Output the (x, y) coordinate of the center of the cell containing the given text.  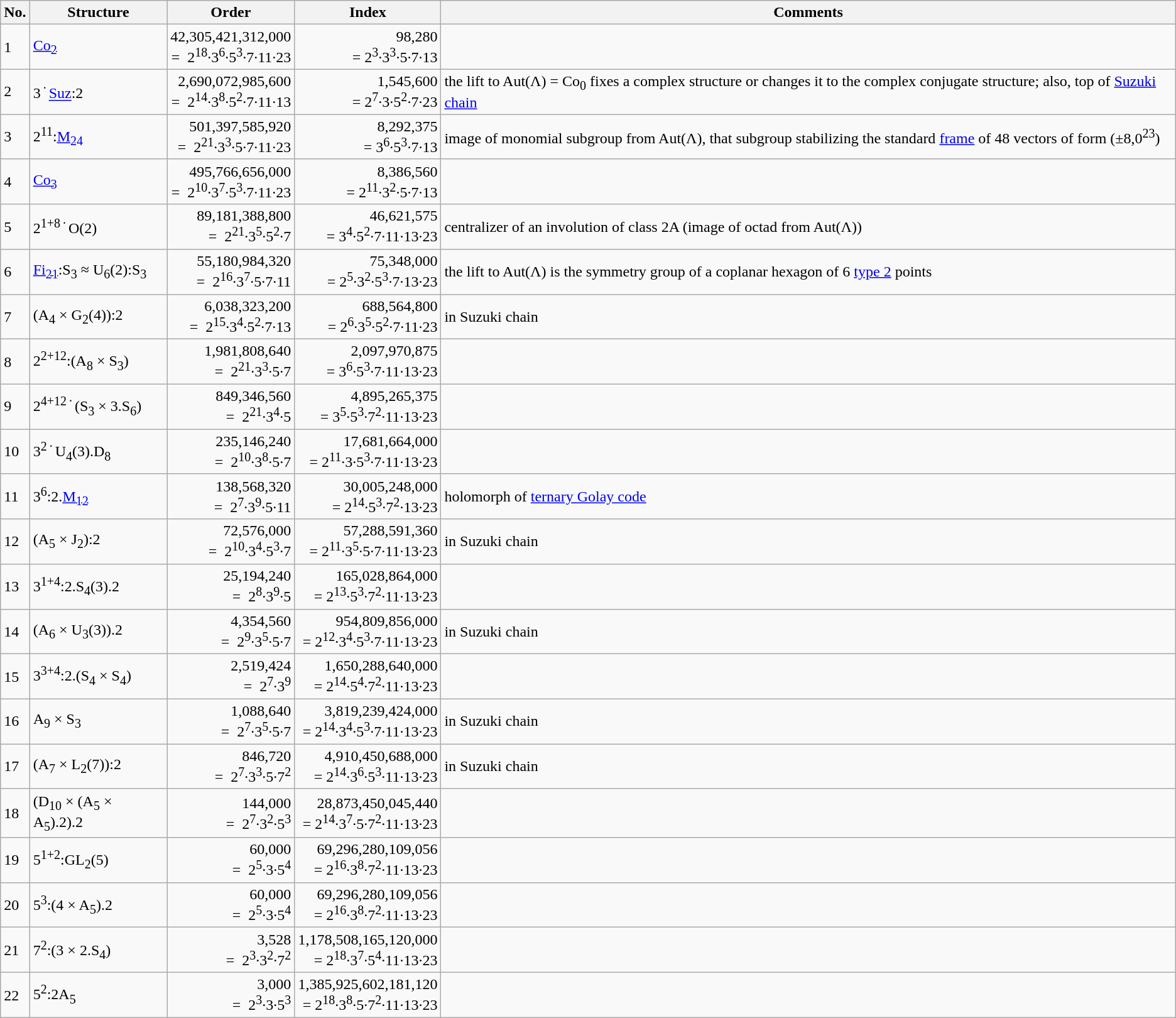
846,720 = 27·33·5·72 (231, 767)
1,178,508,165,120,000= 218·37·54·11·13·23 (368, 950)
8,292,375= 36·53·7·13 (368, 137)
144,000 = 27·32·53 (231, 813)
Index (368, 13)
the lift to Aut(Λ) is the symmetry group of a coplanar hexagon of 6 type 2 points (808, 272)
the lift to Aut(Λ) = Co0 fixes a complex structure or changes it to the complex conjugate structure; also, top of Suzuki chain (808, 92)
19 (15, 860)
1,981,808,640 = 221·33·5·7 (231, 362)
1,385,925,602,181,120= 218·38·5·72·11·13·23 (368, 995)
98,280= 23·33·5·7·13 (368, 47)
3 (15, 137)
46,621,575= 34·52·7·11·13·23 (368, 227)
495,766,656,000 = 210·37·53·7·11·23 (231, 182)
6,038,323,200 = 215·34·52·7·13 (231, 317)
849,346,560 = 221·34·5 (231, 407)
(A6 × U3(3)).2 (98, 632)
1,088,640 = 27·35·5·7 (231, 721)
2,097,970,875= 36·53·7·11·13·23 (368, 362)
36:2.M12 (98, 496)
17,681,664,000= 211·3·53·7·11·13·23 (368, 452)
14 (15, 632)
33+4:2.(S4 × S4) (98, 677)
55,180,984,320 = 216·37·5·7·11 (231, 272)
1,650,288,640,000= 214·54·72·11·13·23 (368, 677)
8,386,560= 211·32·5·7·13 (368, 182)
4,895,265,375= 35·53·72·11·13·23 (368, 407)
8 (15, 362)
25,194,240 = 28·39·5 (231, 586)
A9 × S3 (98, 721)
688,564,800= 26·35·52·7·11·23 (368, 317)
75,348,000= 25·32·53·7·13·23 (368, 272)
16 (15, 721)
4 (15, 182)
Co2 (98, 47)
6 (15, 272)
(A5 × J2):2 (98, 542)
7 (15, 317)
89,181,388,800 = 221·35·52·7 (231, 227)
211:M24 (98, 137)
5 (15, 227)
15 (15, 677)
17 (15, 767)
32 · U4(3).D8 (98, 452)
12 (15, 542)
22+12:(A8 × S3) (98, 362)
165,028,864,000= 213·53·72·11·13·23 (368, 586)
2 (15, 92)
31+4:2.S4(3).2 (98, 586)
10 (15, 452)
501,397,585,920 = 221·33·5·7·11·23 (231, 137)
138,568,320 = 27·39·5·11 (231, 496)
4,910,450,688,000= 214·36·53·11·13·23 (368, 767)
235,146,240 = 210·38·5·7 (231, 452)
image of monomial subgroup from Aut(Λ), that subgroup stabilizing the standard frame of 48 vectors of form (±8,023) (808, 137)
18 (15, 813)
11 (15, 496)
3 · Suz:2 (98, 92)
Comments (808, 13)
No. (15, 13)
22 (15, 995)
(A4 × G2(4)):2 (98, 317)
Structure (98, 13)
3,819,239,424,000= 214·34·53·7·11·13·23 (368, 721)
Order (231, 13)
2,690,072,985,600 = 214·38·52·7·11·13 (231, 92)
24+12 · (S3 × 3.S6) (98, 407)
centralizer of an involution of class 2A (image of octad from Aut(Λ)) (808, 227)
Fi21:S3 ≈ U6(2):S3 (98, 272)
954,809,856,000= 212·34·53·7·11·13·23 (368, 632)
holomorph of ternary Golay code (808, 496)
52:2A5 (98, 995)
53:(4 × A5).2 (98, 905)
57,288,591,360= 211·35·5·7·11·13·23 (368, 542)
20 (15, 905)
21+8 · O(2) (98, 227)
9 (15, 407)
13 (15, 586)
1 (15, 47)
28,873,450,045,440= 214·37·5·72·11·13·23 (368, 813)
51+2:GL2(5) (98, 860)
2,519,424 = 27·39 (231, 677)
3,528 = 23·32·72 (231, 950)
(D10 × (A5 × A5).2).2 (98, 813)
21 (15, 950)
Co3 (98, 182)
72,576,000 = 210·34·53·7 (231, 542)
3,000 = 23·3·53 (231, 995)
1,545,600= 27·3·52·7·23 (368, 92)
4,354,560 = 29·35·5·7 (231, 632)
30,005,248,000= 214·53·72·13·23 (368, 496)
72:(3 × 2.S4) (98, 950)
42,305,421,312,000 = 218·36·53·7·11·23 (231, 47)
(A7 × L2(7)):2 (98, 767)
